Find where the given text appears and provide that cell's center as (x, y) coordinate. 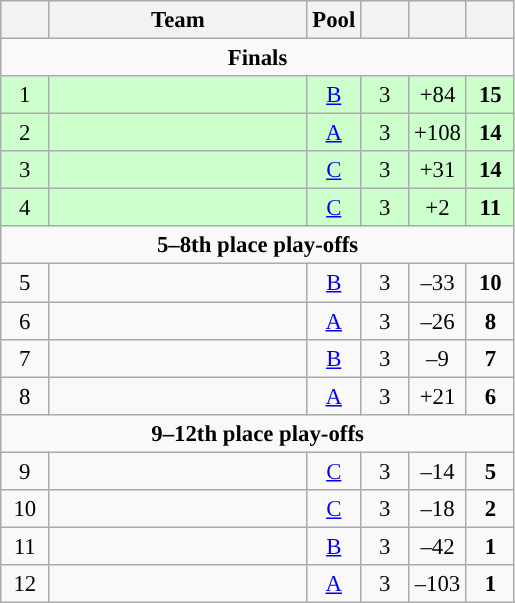
Team (178, 20)
+84 (438, 95)
15 (490, 95)
5–8th place play-offs (258, 245)
–103 (438, 584)
9 (25, 471)
Pool (334, 20)
–33 (438, 283)
Finals (258, 58)
–42 (438, 546)
–18 (438, 509)
4 (25, 208)
–9 (438, 358)
+108 (438, 133)
–14 (438, 471)
+31 (438, 170)
+21 (438, 396)
9–12th place play-offs (258, 433)
+2 (438, 208)
12 (25, 584)
–26 (438, 321)
